Provide the [X, Y] coordinate of the cell's center where the given text is located.  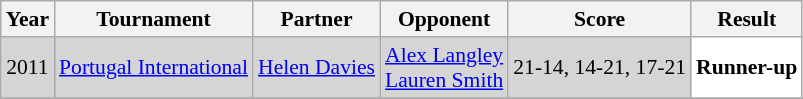
Opponent [444, 19]
Score [600, 19]
Year [28, 19]
2011 [28, 68]
Alex Langley Lauren Smith [444, 68]
Portugal International [154, 68]
Partner [316, 19]
Tournament [154, 19]
Runner-up [746, 68]
Result [746, 19]
21-14, 14-21, 17-21 [600, 68]
Helen Davies [316, 68]
